Determine the [x, y] coordinate at the center of the cell enclosing the given text.  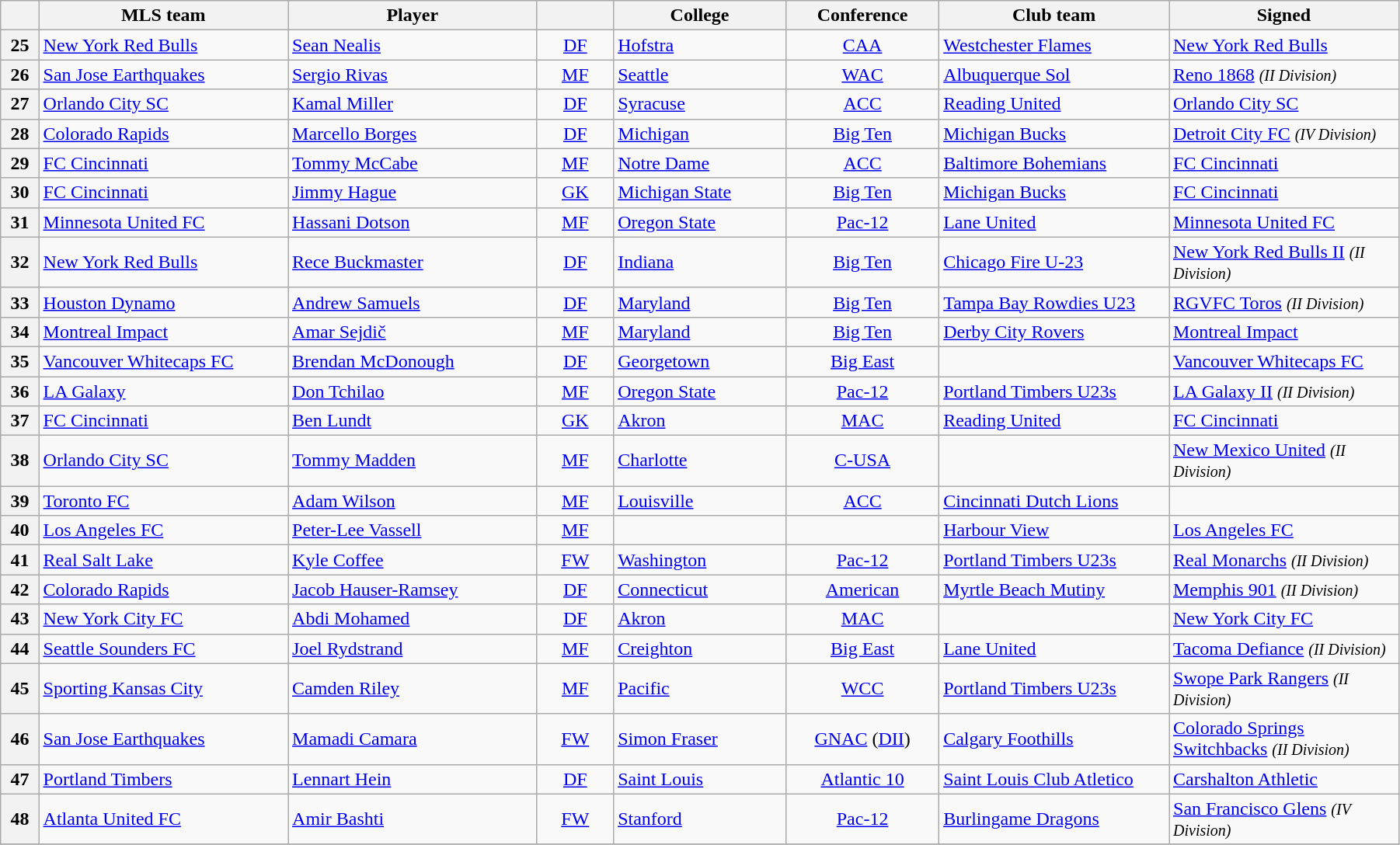
Louisville [700, 501]
Kamal Miller [413, 104]
33 [20, 302]
Andrew Samuels [413, 302]
26 [20, 75]
Sean Nealis [413, 45]
30 [20, 193]
Albuquerque Sol [1054, 75]
Toronto FC [163, 501]
Sergio Rivas [413, 75]
CAA [862, 45]
Jimmy Hague [413, 193]
40 [20, 530]
Detroit City FC (IV Division) [1283, 134]
39 [20, 501]
Marcello Borges [413, 134]
C-USA [862, 461]
Adam Wilson [413, 501]
Tacoma Defiance (II Division) [1283, 649]
44 [20, 649]
LA Galaxy II (II Division) [1283, 391]
36 [20, 391]
41 [20, 560]
Georgetown [700, 361]
37 [20, 421]
29 [20, 163]
Chicago Fire U-23 [1054, 263]
San Francisco Glens (IV Division) [1283, 819]
Hassani Dotson [413, 222]
Joel Rydstrand [413, 649]
25 [20, 45]
Conference [862, 16]
Kyle Coffee [413, 560]
New York Red Bulls II (II Division) [1283, 263]
Sporting Kansas City [163, 688]
Cincinnati Dutch Lions [1054, 501]
Signed [1283, 16]
Peter-Lee Vassell [413, 530]
32 [20, 263]
Calgary Foothills [1054, 739]
Hofstra [700, 45]
Indiana [700, 263]
WCC [862, 688]
College [700, 16]
Michigan State [700, 193]
Amar Sejdič [413, 332]
Tommy McCabe [413, 163]
Memphis 901 (II Division) [1283, 589]
MLS team [163, 16]
WAC [862, 75]
43 [20, 619]
Creighton [700, 649]
Syracuse [700, 104]
Don Tchilao [413, 391]
Connecticut [700, 589]
Mamadi Camara [413, 739]
Ben Lundt [413, 421]
Atlanta United FC [163, 819]
Burlingame Dragons [1054, 819]
American [862, 589]
28 [20, 134]
Derby City Rovers [1054, 332]
Brendan McDonough [413, 361]
35 [20, 361]
Michigan [700, 134]
Amir Bashti [413, 819]
LA Galaxy [163, 391]
Seattle [700, 75]
Camden Riley [413, 688]
Tampa Bay Rowdies U23 [1054, 302]
Tommy Madden [413, 461]
Swope Park Rangers (II Division) [1283, 688]
48 [20, 819]
Houston Dynamo [163, 302]
42 [20, 589]
Harbour View [1054, 530]
27 [20, 104]
Lennart Hein [413, 779]
Seattle Sounders FC [163, 649]
47 [20, 779]
34 [20, 332]
31 [20, 222]
Rece Buckmaster [413, 263]
Abdi Mohamed [413, 619]
Real Monarchs (II Division) [1283, 560]
Atlantic 10 [862, 779]
Saint Louis Club Atletico [1054, 779]
38 [20, 461]
Carshalton Athletic [1283, 779]
Real Salt Lake [163, 560]
Myrtle Beach Mutiny [1054, 589]
Notre Dame [700, 163]
Reno 1868 (II Division) [1283, 75]
Club team [1054, 16]
GNAC (DII) [862, 739]
Washington [700, 560]
Charlotte [700, 461]
45 [20, 688]
Player [413, 16]
New Mexico United (II Division) [1283, 461]
Stanford [700, 819]
Jacob Hauser-Ramsey [413, 589]
Simon Fraser [700, 739]
RGVFC Toros (II Division) [1283, 302]
Colorado Springs Switchbacks (II Division) [1283, 739]
46 [20, 739]
Westchester Flames [1054, 45]
Baltimore Bohemians [1054, 163]
Saint Louis [700, 779]
Portland Timbers [163, 779]
Pacific [700, 688]
